Identify which cell holds the provided text, then report its [x, y] central coordinate. 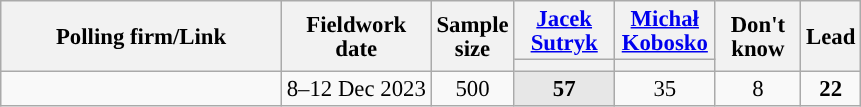
Jacek Sutryk [564, 30]
Polling firm/Link [142, 36]
Samplesize [472, 36]
Michał Kobosko [664, 30]
8–12 Dec 2023 [356, 90]
Lead [831, 36]
500 [472, 90]
35 [664, 90]
8 [758, 90]
22 [831, 90]
Don't know [758, 36]
57 [564, 90]
Fieldworkdate [356, 36]
